Search for the cell housing the specified text and yield its [x, y] center coordinate. 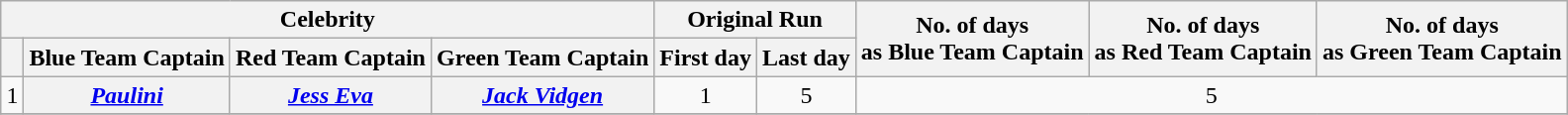
Jess Eva [331, 95]
Paulini [127, 95]
First day [706, 57]
Celebrity [328, 20]
No. of daysas Blue Team Captain [972, 39]
Red Team Captain [331, 57]
Last day [807, 57]
No. of daysas Red Team Captain [1203, 39]
Green Team Captain [542, 57]
Jack Vidgen [542, 95]
Blue Team Captain [127, 57]
Original Run [754, 20]
No. of daysas Green Team Captain [1441, 39]
